From the cell containing the given text, extract its center point as [X, Y] coordinate. 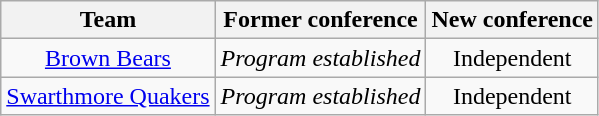
Brown Bears [108, 58]
Former conference [320, 20]
Team [108, 20]
Swarthmore Quakers [108, 96]
New conference [512, 20]
